Locate the cell with the specified text and output its [x, y] center coordinate. 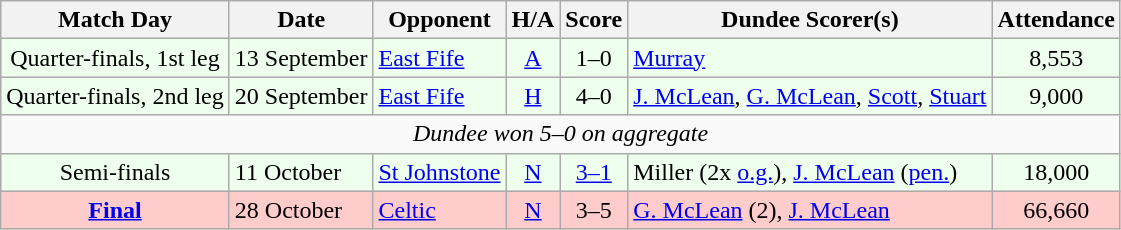
11 October [301, 172]
28 October [301, 210]
1–0 [594, 58]
Semi-finals [116, 172]
Quarter-finals, 1st leg [116, 58]
Attendance [1056, 20]
9,000 [1056, 96]
Dundee Scorer(s) [810, 20]
Celtic [440, 210]
Match Day [116, 20]
20 September [301, 96]
Dundee won 5–0 on aggregate [561, 134]
Date [301, 20]
H [533, 96]
Score [594, 20]
4–0 [594, 96]
Opponent [440, 20]
Murray [810, 58]
8,553 [1056, 58]
J. McLean, G. McLean, Scott, Stuart [810, 96]
18,000 [1056, 172]
St Johnstone [440, 172]
66,660 [1056, 210]
13 September [301, 58]
Quarter-finals, 2nd leg [116, 96]
A [533, 58]
Miller (2x o.g.), J. McLean (pen.) [810, 172]
G. McLean (2), J. McLean [810, 210]
3–5 [594, 210]
H/A [533, 20]
Final [116, 210]
3–1 [594, 172]
